Scan for the cell matching the given text and deliver its (X, Y) coordinate at center. 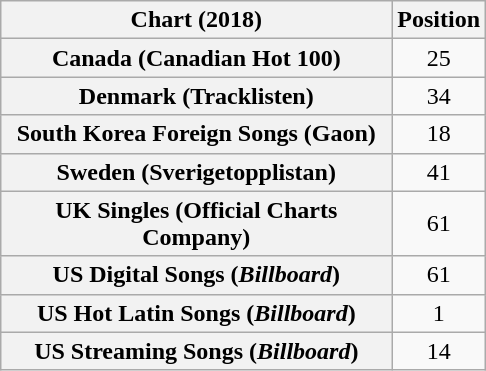
Canada (Canadian Hot 100) (196, 58)
Chart (2018) (196, 20)
14 (439, 351)
US Hot Latin Songs (Billboard) (196, 313)
US Streaming Songs (Billboard) (196, 351)
41 (439, 172)
Position (439, 20)
34 (439, 96)
Sweden (Sverigetopplistan) (196, 172)
South Korea Foreign Songs (Gaon) (196, 134)
18 (439, 134)
UK Singles (Official Charts Company) (196, 224)
1 (439, 313)
Denmark (Tracklisten) (196, 96)
25 (439, 58)
US Digital Songs (Billboard) (196, 275)
